Locate the cell with the specified text and output its (X, Y) center coordinate. 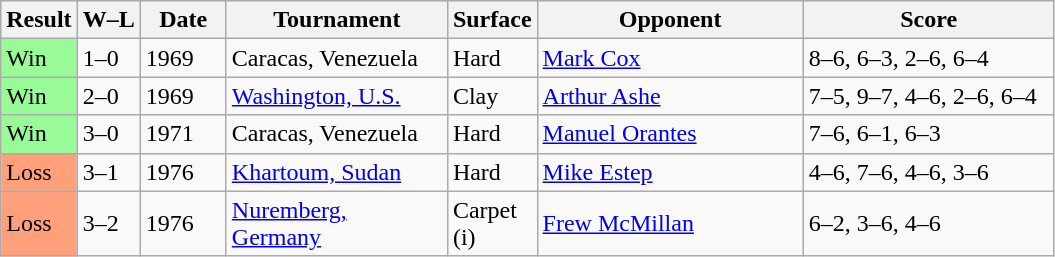
2–0 (108, 96)
6–2, 3–6, 4–6 (928, 224)
Carpet (i) (492, 224)
Frew McMillan (670, 224)
Result (39, 20)
Khartoum, Sudan (336, 172)
Surface (492, 20)
1971 (183, 134)
3–2 (108, 224)
7–6, 6–1, 6–3 (928, 134)
Date (183, 20)
Score (928, 20)
Manuel Orantes (670, 134)
Opponent (670, 20)
7–5, 9–7, 4–6, 2–6, 6–4 (928, 96)
1–0 (108, 58)
Mark Cox (670, 58)
Washington, U.S. (336, 96)
Tournament (336, 20)
Nuremberg, Germany (336, 224)
Clay (492, 96)
W–L (108, 20)
3–0 (108, 134)
3–1 (108, 172)
4–6, 7–6, 4–6, 3–6 (928, 172)
8–6, 6–3, 2–6, 6–4 (928, 58)
Arthur Ashe (670, 96)
Mike Estep (670, 172)
